From the cell containing the given text, extract its center point as (X, Y) coordinate. 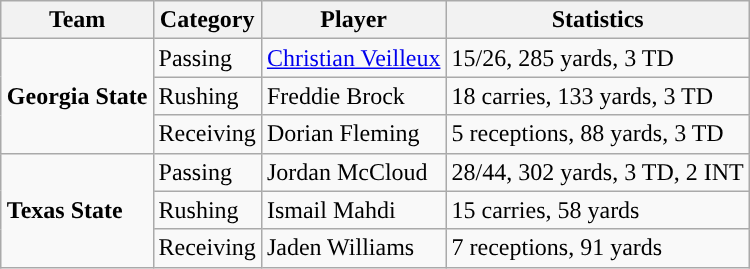
Statistics (598, 20)
Christian Veilleux (354, 58)
Ismail Mahdi (354, 210)
Texas State (77, 210)
15/26, 285 yards, 3 TD (598, 58)
Category (207, 20)
Dorian Fleming (354, 134)
18 carries, 133 yards, 3 TD (598, 96)
Georgia State (77, 96)
Team (77, 20)
5 receptions, 88 yards, 3 TD (598, 134)
Player (354, 20)
Freddie Brock (354, 96)
28/44, 302 yards, 3 TD, 2 INT (598, 172)
7 receptions, 91 yards (598, 248)
Jaden Williams (354, 248)
15 carries, 58 yards (598, 210)
Jordan McCloud (354, 172)
